Extract the [x, y] coordinate from the center of the cell holding the provided text.  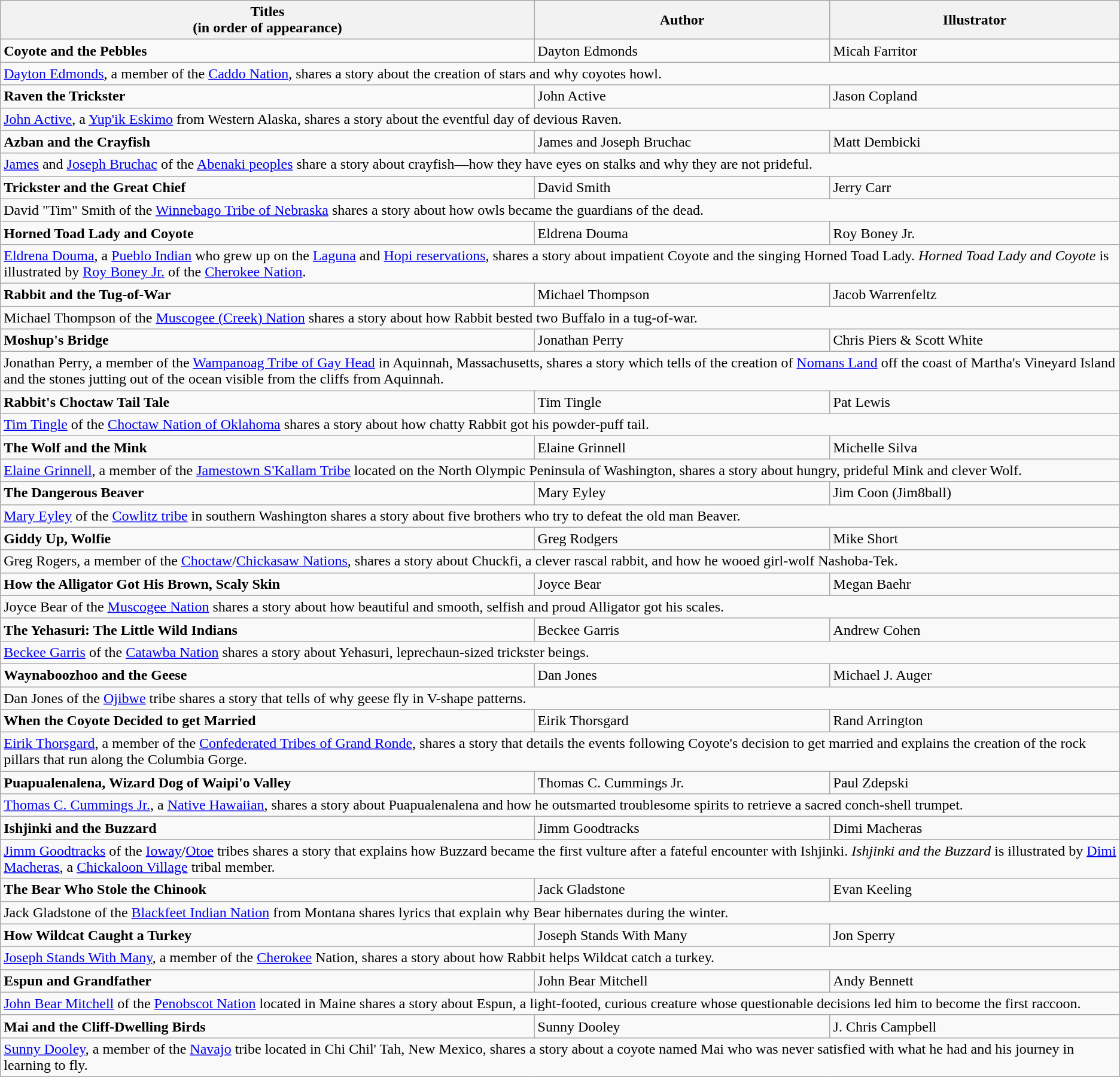
Trickster and the Great Chief [267, 187]
Moshup's Bridge [267, 340]
Michael Thompson [682, 294]
Joyce Bear of the Muscogee Nation shares a story about how beautiful and smooth, selfish and proud Alligator got his scales. [560, 607]
Titles(in order of appearance) [267, 20]
Jonathan Perry [682, 340]
When the Coyote Decided to get Married [267, 721]
Megan Baehr [975, 584]
Evan Keeling [975, 890]
Dayton Edmonds [682, 51]
Greg Rogers, a member of the Choctaw/Chickasaw Nations, shares a story about Chuckfi, a clever rascal rabbit, and how he wooed girl-wolf Nashoba-Tek. [560, 561]
Joseph Stands With Many, a member of the Cherokee Nation, shares a story about how Rabbit helps Wildcat catch a turkey. [560, 958]
Greg Rodgers [682, 538]
Micah Farritor [975, 51]
Joseph Stands With Many [682, 935]
Jack Gladstone [682, 890]
Michelle Silva [975, 448]
John Active, a Yup'ik Eskimo from Western Alaska, shares a story about the eventful day of devious Raven. [560, 119]
Mai and the Cliff-Dwelling Birds [267, 1026]
Thomas C. Cummings Jr. [682, 783]
Jack Gladstone of the Blackfeet Indian Nation from Montana shares lyrics that explain why Bear hibernates during the winter. [560, 912]
The Wolf and the Mink [267, 448]
Dan Jones [682, 675]
Jon Sperry [975, 935]
The Dangerous Beaver [267, 493]
Dimi Macheras [975, 828]
Mike Short [975, 538]
Jim Coon (Jim8ball) [975, 493]
Mary Eyley [682, 493]
Pat Lewis [975, 402]
Sunny Dooley [682, 1026]
Horned Toad Lady and Coyote [267, 233]
Raven the Trickster [267, 96]
Dan Jones of the Ojibwe tribe shares a story that tells of why geese fly in V-shape patterns. [560, 698]
David Smith [682, 187]
Rand Arrington [975, 721]
Beckee Garris [682, 629]
Waynaboozhoo and the Geese [267, 675]
Matt Dembicki [975, 142]
Eldrena Douma [682, 233]
Jerry Carr [975, 187]
Mary Eyley of the Cowlitz tribe in southern Washington shares a story about five brothers who try to defeat the old man Beaver. [560, 516]
James and Joseph Bruchac [682, 142]
Paul Zdepski [975, 783]
Michael J. Auger [975, 675]
Tim Tingle of the Choctaw Nation of Oklahoma shares a story about how chatty Rabbit got his powder-puff tail. [560, 425]
Espun and Grandfather [267, 981]
Jason Copland [975, 96]
Rabbit and the Tug-of-War [267, 294]
Coyote and the Pebbles [267, 51]
Eirik Thorsgard [682, 721]
Author [682, 20]
Jimm Goodtracks [682, 828]
J. Chris Campbell [975, 1026]
Michael Thompson of the Muscogee (Creek) Nation shares a story about how Rabbit bested two Buffalo in a tug-of-war. [560, 318]
Beckee Garris of the Catawba Nation shares a story about Yehasuri, leprechaun-sized trickster beings. [560, 652]
Andrew Cohen [975, 629]
Rabbit's Choctaw Tail Tale [267, 402]
How Wildcat Caught a Turkey [267, 935]
The Yehasuri: The Little Wild Indians [267, 629]
Tim Tingle [682, 402]
Joyce Bear [682, 584]
Illustrator [975, 20]
Azban and the Crayfish [267, 142]
Ishjinki and the Buzzard [267, 828]
David "Tim" Smith of the Winnebago Tribe of Nebraska shares a story about how owls became the guardians of the dead. [560, 210]
Elaine Grinnell [682, 448]
Puapualenalena, Wizard Dog of Waipi'o Valley [267, 783]
Roy Boney Jr. [975, 233]
Chris Piers & Scott White [975, 340]
Giddy Up, Wolfie [267, 538]
How the Alligator Got His Brown, Scaly Skin [267, 584]
John Active [682, 96]
Jacob Warrenfeltz [975, 294]
James and Joseph Bruchac of the Abenaki peoples share a story about crayfish—how they have eyes on stalks and why they are not prideful. [560, 165]
The Bear Who Stole the Chinook [267, 890]
Dayton Edmonds, a member of the Caddo Nation, shares a story about the creation of stars and why coyotes howl. [560, 74]
Andy Bennett [975, 981]
John Bear Mitchell [682, 981]
